Capture the cell that displays the provided text and extract its (x, y) central coordinate. 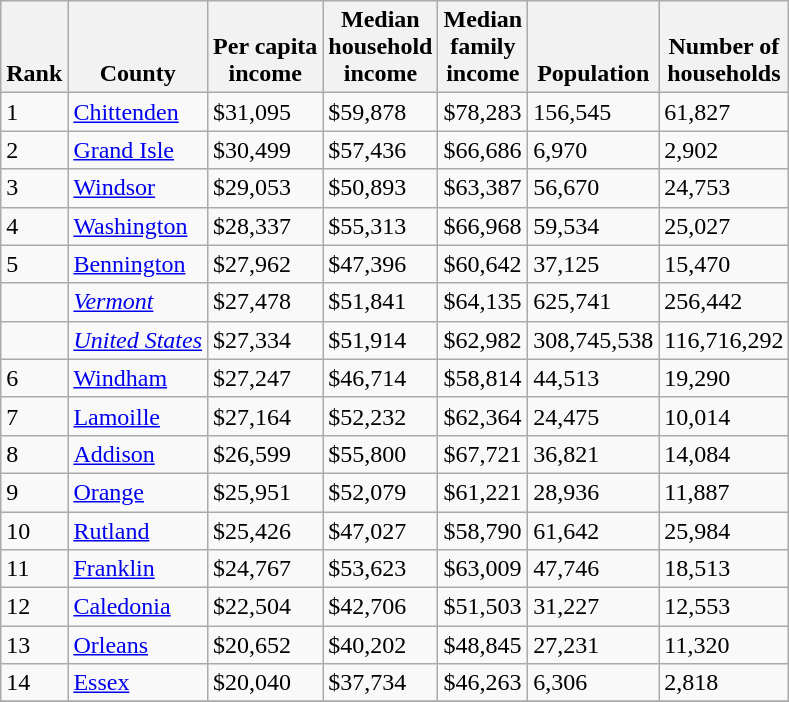
11 (34, 569)
Windsor (138, 188)
$64,135 (483, 302)
Bennington (138, 264)
$20,040 (266, 683)
$28,337 (266, 226)
308,745,538 (594, 340)
37,125 (594, 264)
$51,503 (483, 607)
$51,841 (380, 302)
$31,095 (266, 112)
28,936 (594, 492)
25,984 (724, 531)
2,902 (724, 150)
$51,914 (380, 340)
13 (34, 645)
Medianfamilyincome (483, 47)
6 (34, 378)
$58,814 (483, 378)
12,553 (724, 607)
$27,247 (266, 378)
44,513 (594, 378)
Orleans (138, 645)
5 (34, 264)
Addison (138, 454)
10,014 (724, 416)
$22,504 (266, 607)
United States (138, 340)
61,642 (594, 531)
$27,164 (266, 416)
$63,009 (483, 569)
24,475 (594, 416)
625,741 (594, 302)
$52,232 (380, 416)
3 (34, 188)
6,306 (594, 683)
27,231 (594, 645)
$25,951 (266, 492)
$29,053 (266, 188)
Per capitaincome (266, 47)
Caledonia (138, 607)
11,887 (724, 492)
10 (34, 531)
12 (34, 607)
7 (34, 416)
18,513 (724, 569)
156,545 (594, 112)
Essex (138, 683)
Lamoille (138, 416)
$62,982 (483, 340)
6,970 (594, 150)
36,821 (594, 454)
116,716,292 (724, 340)
$25,426 (266, 531)
$58,790 (483, 531)
2,818 (724, 683)
$52,079 (380, 492)
$26,599 (266, 454)
$78,283 (483, 112)
1 (34, 112)
$47,027 (380, 531)
$53,623 (380, 569)
Medianhouseholdincome (380, 47)
$20,652 (266, 645)
$66,968 (483, 226)
$66,686 (483, 150)
$46,714 (380, 378)
59,534 (594, 226)
$42,706 (380, 607)
Windham (138, 378)
Franklin (138, 569)
$60,642 (483, 264)
256,442 (724, 302)
$27,334 (266, 340)
47,746 (594, 569)
$48,845 (483, 645)
25,027 (724, 226)
$62,364 (483, 416)
2 (34, 150)
4 (34, 226)
$57,436 (380, 150)
$37,734 (380, 683)
Chittenden (138, 112)
$63,387 (483, 188)
Number ofhouseholds (724, 47)
24,753 (724, 188)
$27,962 (266, 264)
Grand Isle (138, 150)
$59,878 (380, 112)
61,827 (724, 112)
19,290 (724, 378)
14,084 (724, 454)
8 (34, 454)
Vermont (138, 302)
56,670 (594, 188)
$46,263 (483, 683)
$24,767 (266, 569)
$30,499 (266, 150)
Orange (138, 492)
$47,396 (380, 264)
Rank (34, 47)
11,320 (724, 645)
14 (34, 683)
31,227 (594, 607)
9 (34, 492)
Population (594, 47)
Rutland (138, 531)
$55,800 (380, 454)
$40,202 (380, 645)
Washington (138, 226)
$27,478 (266, 302)
$50,893 (380, 188)
$55,313 (380, 226)
15,470 (724, 264)
$61,221 (483, 492)
County (138, 47)
$67,721 (483, 454)
